Detect which cell encompasses the target text, then output its (X, Y) center coordinate. 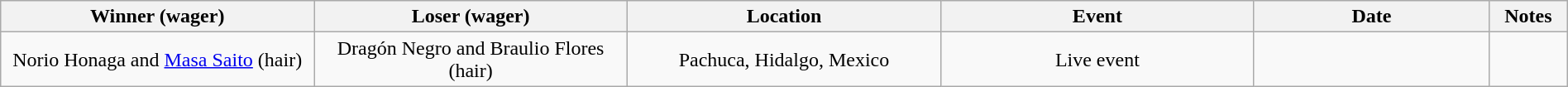
Pachuca, Hidalgo, Mexico (784, 60)
Winner (wager) (157, 17)
Notes (1528, 17)
Loser (wager) (471, 17)
Date (1371, 17)
Dragón Negro and Braulio Flores (hair) (471, 60)
Location (784, 17)
Live event (1097, 60)
Norio Honaga and Masa Saito (hair) (157, 60)
Event (1097, 17)
